Return (x, y) of the center of cell containing provided text 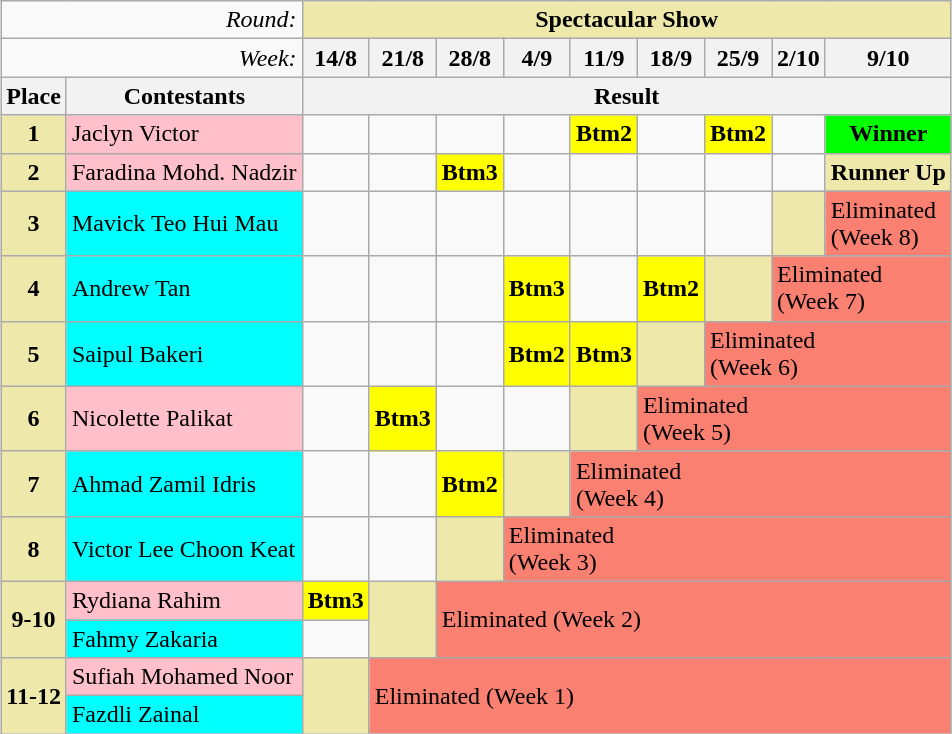
11/9 (604, 58)
11-12 (34, 696)
8 (34, 548)
4/9 (536, 58)
Runner Up (888, 172)
3 (34, 224)
Eliminated (Week 6) (828, 354)
Andrew Tan (184, 288)
Place (34, 96)
21/8 (402, 58)
25/9 (738, 58)
Nicolette Palikat (184, 418)
6 (34, 418)
Fazdli Zainal (184, 715)
Victor Lee Choon Keat (184, 548)
Jaclyn Victor (184, 134)
4 (34, 288)
18/9 (670, 58)
7 (34, 484)
Rydiana Rahim (184, 600)
Eliminated (Week 2) (694, 619)
Round: (152, 20)
2 (34, 172)
5 (34, 354)
Winner (888, 134)
Eliminated (Week 5) (794, 418)
Sufiah Mohamed Noor (184, 677)
Eliminated (Week 1) (660, 696)
Result (626, 96)
Mavick Teo Hui Mau (184, 224)
28/8 (470, 58)
Eliminated (Week 7) (862, 288)
Ahmad Zamil Idris (184, 484)
Faradina Mohd. Nadzir (184, 172)
2/10 (799, 58)
9-10 (34, 619)
Eliminated (Week 3) (727, 548)
9/10 (888, 58)
14/8 (336, 58)
Contestants (184, 96)
Spectacular Show (626, 20)
Fahmy Zakaria (184, 639)
1 (34, 134)
Week: (152, 58)
Eliminated (Week 4) (760, 484)
Eliminated (Week 8) (888, 224)
Saipul Bakeri (184, 354)
